Determine the [X, Y] coordinate at the center of the cell enclosing the given text.  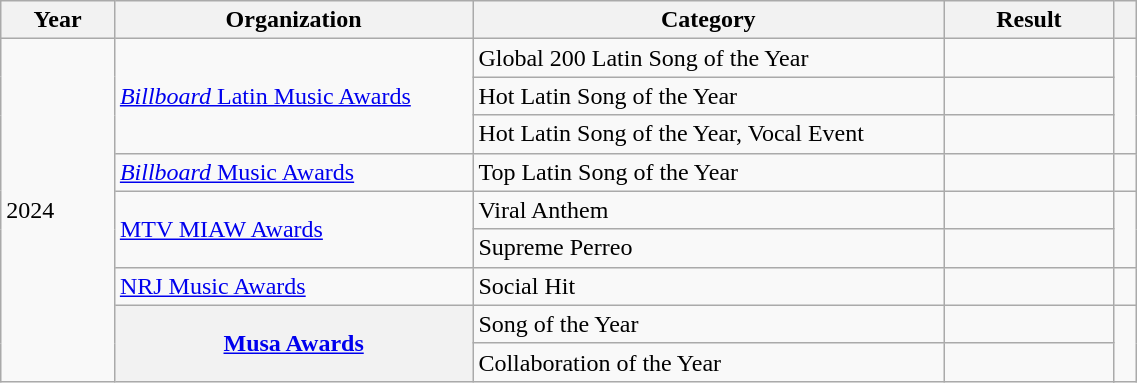
Song of the Year [708, 324]
Billboard Music Awards [294, 172]
Category [708, 20]
MTV MIAW Awards [294, 229]
Collaboration of the Year [708, 362]
Top Latin Song of the Year [708, 172]
Result [1029, 20]
2024 [58, 210]
Hot Latin Song of the Year [708, 96]
Global 200 Latin Song of the Year [708, 58]
Hot Latin Song of the Year, Vocal Event [708, 134]
Year [58, 20]
Supreme Perreo [708, 248]
Musa Awards [294, 343]
NRJ Music Awards [294, 286]
Social Hit [708, 286]
Viral Anthem [708, 210]
Organization [294, 20]
Billboard Latin Music Awards [294, 96]
